From the cell containing the given text, extract its center point as [X, Y] coordinate. 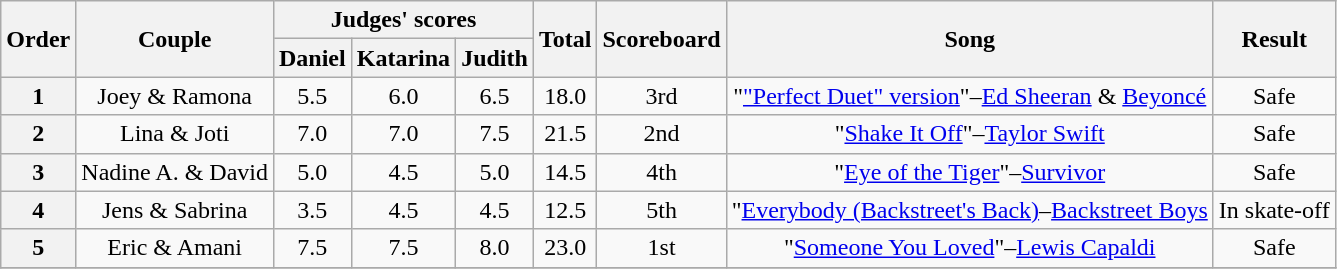
23.0 [565, 248]
Joey & Ramona [175, 96]
"Someone You Loved"–Lewis Capaldi [970, 248]
3.5 [312, 210]
6.5 [495, 96]
12.5 [565, 210]
14.5 [565, 172]
1st [662, 248]
Order [38, 39]
2 [38, 134]
Couple [175, 39]
Katarina [403, 58]
1 [38, 96]
Nadine A. & David [175, 172]
"Eye of the Tiger"–Survivor [970, 172]
""Perfect Duet" version"–Ed Sheeran & Beyoncé [970, 96]
5th [662, 210]
In skate-off [1274, 210]
Song [970, 39]
"Shake It Off"–Taylor Swift [970, 134]
4th [662, 172]
18.0 [565, 96]
8.0 [495, 248]
Daniel [312, 58]
6.0 [403, 96]
Jens & Sabrina [175, 210]
Judges' scores [403, 20]
4 [38, 210]
Total [565, 39]
Eric & Amani [175, 248]
Lina & Joti [175, 134]
21.5 [565, 134]
Judith [495, 58]
Result [1274, 39]
Scoreboard [662, 39]
5 [38, 248]
3 [38, 172]
3rd [662, 96]
"Everybody (Backstreet's Back)–Backstreet Boys [970, 210]
5.5 [312, 96]
2nd [662, 134]
